For the text-containing cell, return its midpoint in [X, Y] coordinate format. 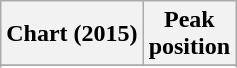
Peakposition [189, 34]
Chart (2015) [72, 34]
